Find where the given text appears and provide that cell's center as [x, y] coordinate. 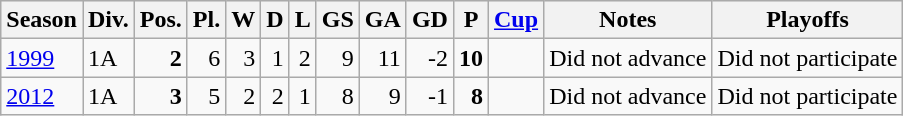
Pos. [160, 20]
GD [430, 20]
Season [42, 20]
L [302, 20]
Pl. [206, 20]
-2 [430, 58]
6 [206, 58]
-1 [430, 96]
Notes [628, 20]
GA [382, 20]
W [244, 20]
1999 [42, 58]
2012 [42, 96]
10 [470, 58]
GS [338, 20]
D [275, 20]
Div. [108, 20]
5 [206, 96]
Playoffs [808, 20]
Cup [516, 20]
11 [382, 58]
P [470, 20]
